For the text-containing cell, return its midpoint in [x, y] coordinate format. 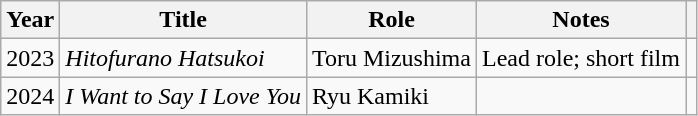
Lead role; short film [580, 58]
Hitofurano Hatsukoi [184, 58]
Ryu Kamiki [391, 96]
Notes [580, 20]
Title [184, 20]
I Want to Say I Love You [184, 96]
2023 [30, 58]
Role [391, 20]
Year [30, 20]
2024 [30, 96]
Toru Mizushima [391, 58]
